Scan for the cell matching the given text and deliver its [x, y] coordinate at center. 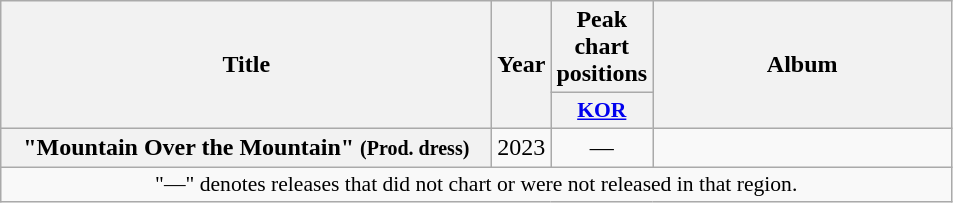
Peak chart positions [602, 47]
— [602, 147]
"—" denotes releases that did not chart or were not released in that region. [476, 184]
KOR [602, 111]
2023 [522, 147]
Album [802, 65]
Year [522, 65]
"Mountain Over the Mountain" (Prod. dress) [246, 147]
Title [246, 65]
